Search for the cell housing the specified text and yield its [X, Y] center coordinate. 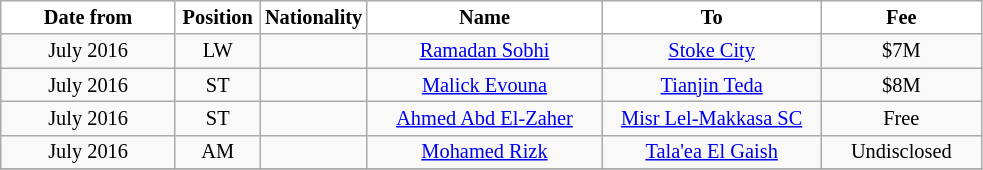
$7M [901, 51]
Ramadan Sobhi [484, 51]
Ahmed Abd El-Zaher [484, 118]
Name [484, 17]
Tala'ea El Gaish [712, 152]
Tianjin Teda [712, 85]
Free [901, 118]
$8M [901, 85]
To [712, 17]
Position [218, 17]
AM [218, 152]
Fee [901, 17]
Malick Evouna [484, 85]
Nationality [314, 17]
Stoke City [712, 51]
Undisclosed [901, 152]
Date from [88, 17]
LW [218, 51]
Misr Lel-Makkasa SC [712, 118]
Mohamed Rizk [484, 152]
